Capture the cell that displays the provided text and extract its [x, y] central coordinate. 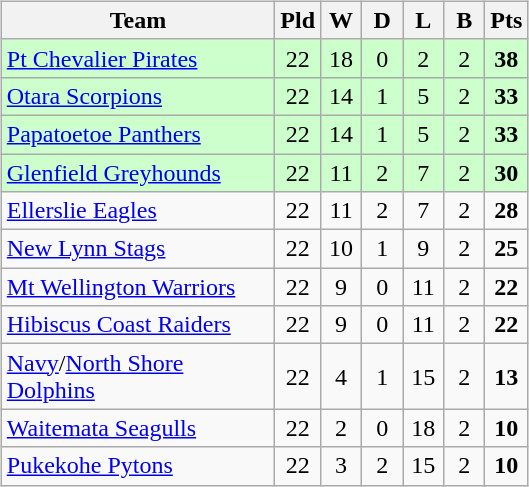
25 [506, 249]
New Lynn Stags [138, 249]
Mt Wellington Warriors [138, 287]
Papatoetoe Panthers [138, 134]
Pukekohe Pytons [138, 466]
Glenfield Greyhounds [138, 173]
Pts [506, 20]
Pt Chevalier Pirates [138, 58]
38 [506, 58]
W [342, 20]
L [424, 20]
28 [506, 211]
Hibiscus Coast Raiders [138, 325]
D [382, 20]
Team [138, 20]
Otara Scorpions [138, 96]
13 [506, 376]
4 [342, 376]
Pld [298, 20]
Waitemata Seagulls [138, 428]
Navy/North Shore Dolphins [138, 376]
B [464, 20]
Ellerslie Eagles [138, 211]
30 [506, 173]
3 [342, 466]
